For the text-containing cell, return its midpoint in (X, Y) coordinate format. 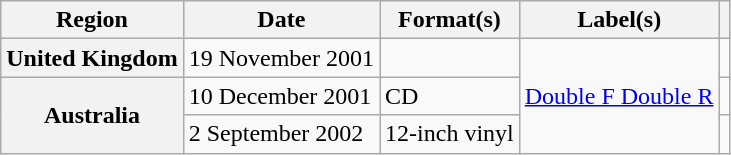
Label(s) (619, 20)
Format(s) (450, 20)
12-inch vinyl (450, 134)
Date (281, 20)
19 November 2001 (281, 58)
Region (92, 20)
2 September 2002 (281, 134)
10 December 2001 (281, 96)
Australia (92, 115)
Double F Double R (619, 96)
United Kingdom (92, 58)
CD (450, 96)
